Determine the (X, Y) coordinate at the center of the cell enclosing the given text.  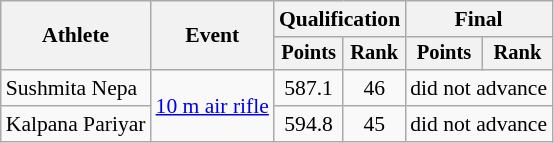
Final (478, 19)
Event (212, 36)
45 (374, 124)
Qualification (340, 19)
10 m air rifle (212, 106)
Sushmita Nepa (76, 88)
Kalpana Pariyar (76, 124)
Athlete (76, 36)
46 (374, 88)
587.1 (308, 88)
594.8 (308, 124)
